Pinpoint the cell where the given text exists, returning its [X, Y] midpoint coordinate. 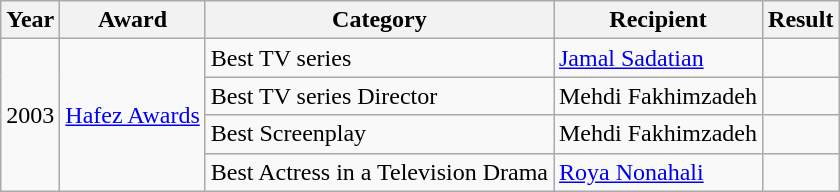
Result [801, 20]
Best Actress in a Television Drama [379, 172]
Recipient [658, 20]
Jamal Sadatian [658, 58]
Award [132, 20]
Best TV series Director [379, 96]
Hafez Awards [132, 115]
Best Screenplay [379, 134]
Best TV series [379, 58]
2003 [30, 115]
Category [379, 20]
Roya Nonahali [658, 172]
Year [30, 20]
